Search for the cell housing the specified text and yield its [x, y] center coordinate. 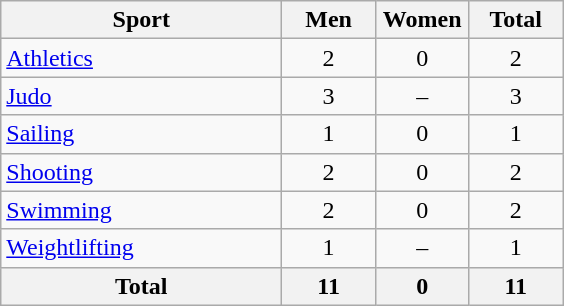
Athletics [142, 58]
Men [329, 20]
Weightlifting [142, 248]
Sailing [142, 134]
Shooting [142, 172]
Swimming [142, 210]
Judo [142, 96]
Women [422, 20]
Sport [142, 20]
